From the cell containing the given text, extract its center point as [x, y] coordinate. 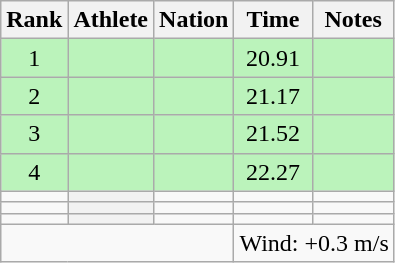
Wind: +0.3 m/s [314, 243]
Rank [34, 20]
Athlete [111, 20]
Notes [353, 20]
21.17 [273, 96]
3 [34, 134]
22.27 [273, 172]
21.52 [273, 134]
2 [34, 96]
1 [34, 58]
4 [34, 172]
Nation [194, 20]
Time [273, 20]
20.91 [273, 58]
